Search for the cell housing the specified text and yield its [x, y] center coordinate. 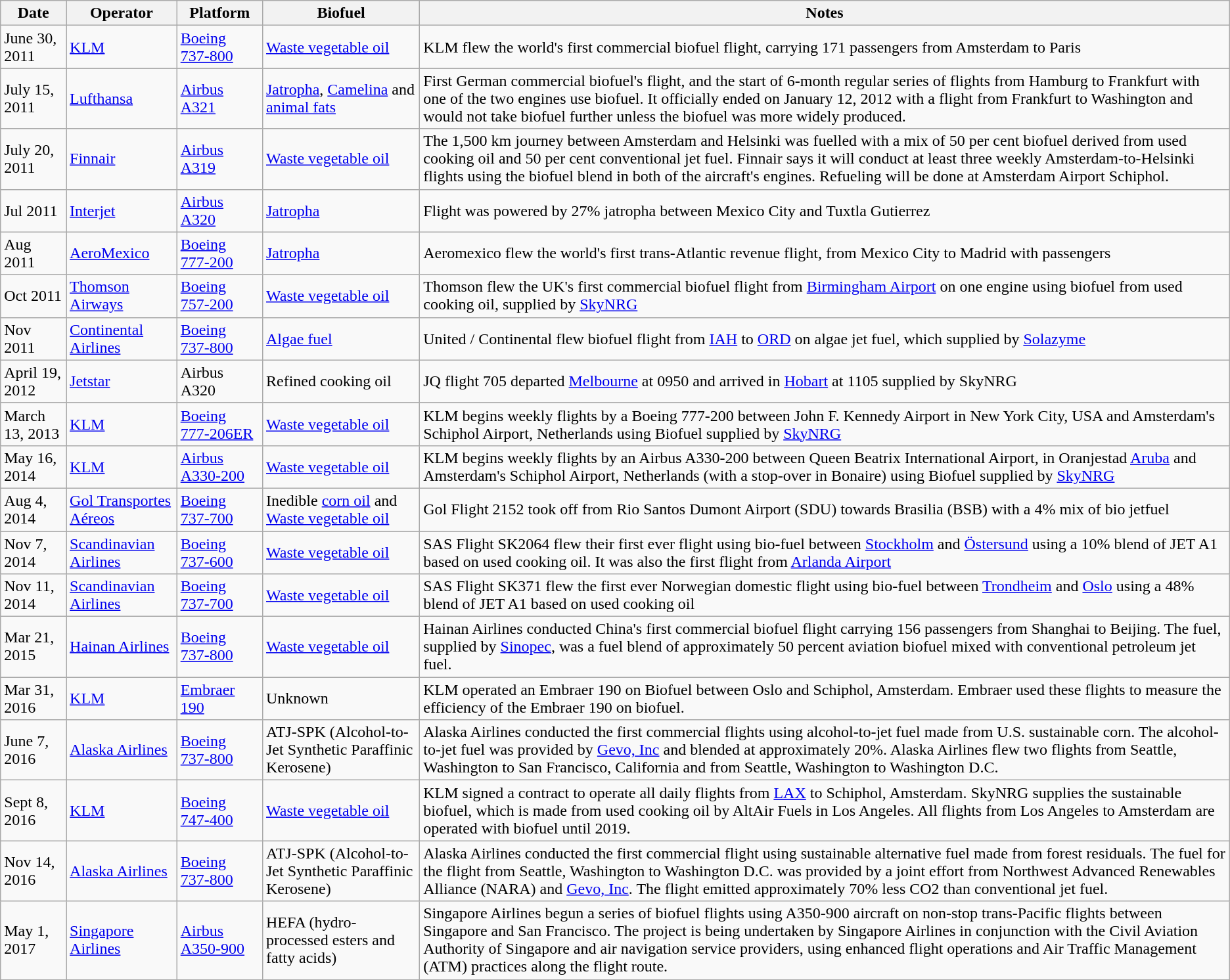
Notes [825, 13]
Continental Airlines [122, 339]
Gol Transportes Aéreos [122, 510]
July 20, 2011 [34, 159]
June 7, 2016 [34, 750]
April 19, 2012 [34, 381]
Boeing 757-200 [219, 296]
Thomson flew the UK's first commercial biofuel flight from Birmingham Airport on one engine using biofuel from used cooking oil, supplied by SkyNRG [825, 296]
Biofuel [340, 13]
Unknown [340, 699]
United / Continental flew biofuel flight from IAH to ORD on algae jet fuel, which supplied by Solazyme [825, 339]
May 16, 2014 [34, 466]
Boeing 777-200 [219, 254]
Aug 4, 2014 [34, 510]
July 15, 2011 [34, 99]
AeroMexico [122, 254]
KLM flew the world's first commercial biofuel flight, carrying 171 passengers from Amsterdam to Paris [825, 47]
Airbus A321 [219, 99]
Lufthansa [122, 99]
Algae fuel [340, 339]
Thomson Airways [122, 296]
Mar 21, 2015 [34, 647]
Gol Flight 2152 took off from Rio Santos Dumont Airport (SDU) towards Brasilia (BSB) with a 4% mix of bio jetfuel [825, 510]
Flight was powered by 27% jatropha between Mexico City and Tuxtla Gutierrez [825, 210]
Jetstar [122, 381]
Nov 2011 [34, 339]
Boeing 777-206ER [219, 424]
Operator [122, 13]
Sept 8, 2016 [34, 811]
June 30, 2011 [34, 47]
JQ flight 705 departed Melbourne at 0950 and arrived in Hobart at 1105 supplied by SkyNRG [825, 381]
Aeromexico flew the world's first trans-Atlantic revenue flight, from Mexico City to Madrid with passengers [825, 254]
Mar 31, 2016 [34, 699]
Nov 11, 2014 [34, 595]
Jul 2011 [34, 210]
Airbus A330-200 [219, 466]
Finnair [122, 159]
May 1, 2017 [34, 941]
Inedible corn oil and Waste vegetable oil [340, 510]
HEFA (hydro-processed esters and fatty acids) [340, 941]
Boeing 737-600 [219, 552]
Airbus A350-900 [219, 941]
March 13, 2013 [34, 424]
Aug 2011 [34, 254]
Jatropha, Camelina and animal fats [340, 99]
Embraer 190 [219, 699]
Platform [219, 13]
Refined cooking oil [340, 381]
Date [34, 13]
Singapore Airlines [122, 941]
Boeing 747-400 [219, 811]
Oct 2011 [34, 296]
Nov 7, 2014 [34, 552]
Hainan Airlines [122, 647]
Nov 14, 2016 [34, 871]
Interjet [122, 210]
Airbus A319 [219, 159]
